Determine the (X, Y) coordinate at the center of the cell enclosing the given text.  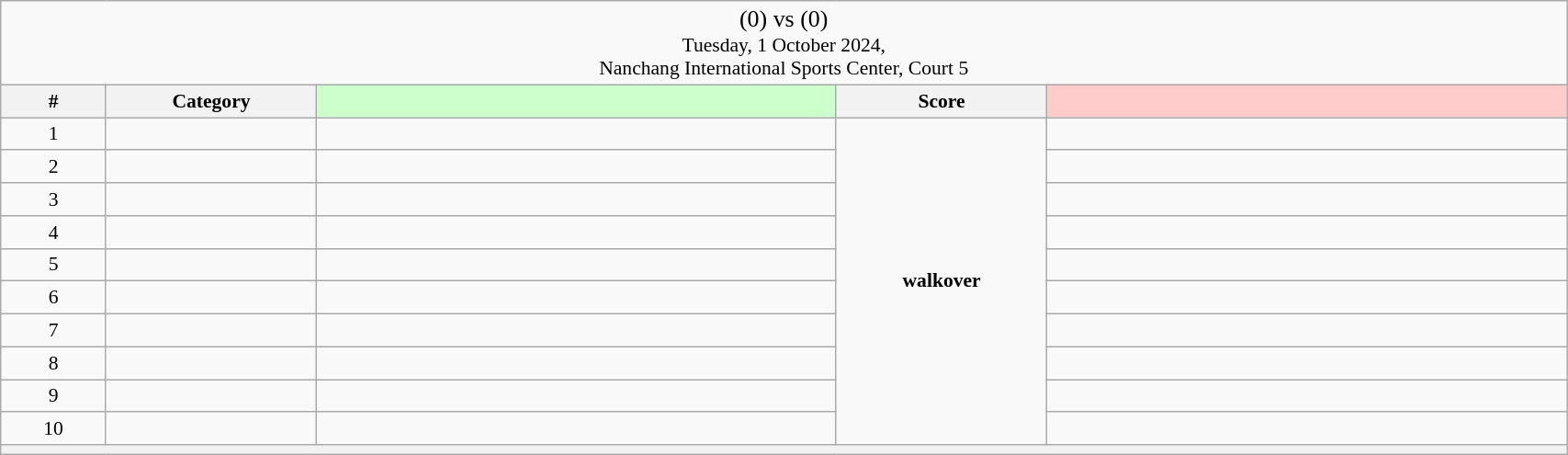
3 (53, 199)
2 (53, 167)
1 (53, 134)
walkover (941, 281)
5 (53, 265)
# (53, 101)
10 (53, 429)
6 (53, 298)
(0) vs (0)Tuesday, 1 October 2024, Nanchang International Sports Center, Court 5 (784, 42)
8 (53, 363)
9 (53, 396)
Score (941, 101)
7 (53, 331)
Category (211, 101)
4 (53, 233)
